Scan for the cell matching the given text and deliver its [X, Y] coordinate at center. 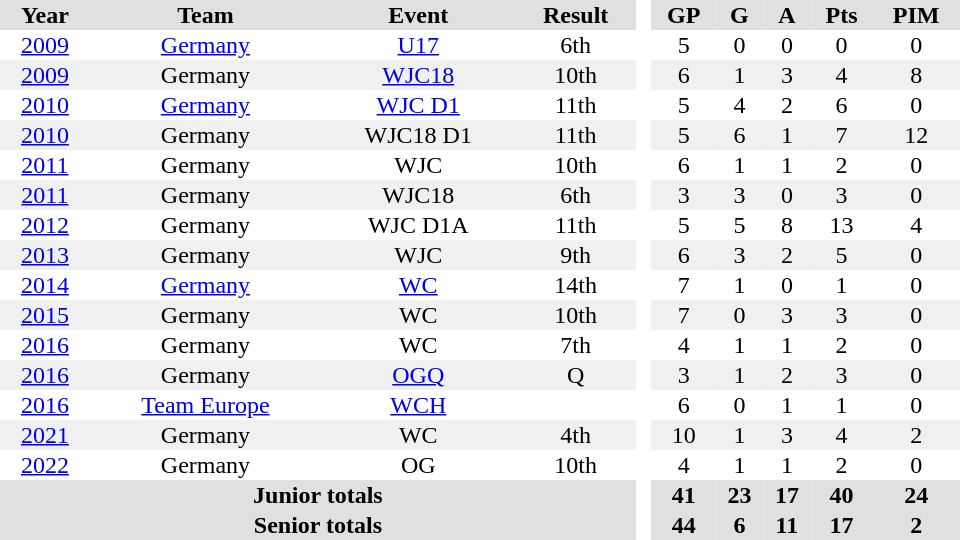
40 [842, 495]
9th [575, 255]
4th [575, 435]
24 [916, 495]
44 [684, 525]
A [787, 15]
Event [418, 15]
WJC18 D1 [418, 135]
Year [45, 15]
WCH [418, 405]
Senior totals [318, 525]
Pts [842, 15]
2012 [45, 225]
10 [684, 435]
Team Europe [206, 405]
23 [740, 495]
U17 [418, 45]
2015 [45, 315]
WJC D1A [418, 225]
OG [418, 465]
PIM [916, 15]
GP [684, 15]
Result [575, 15]
WJC D1 [418, 105]
Junior totals [318, 495]
Q [575, 375]
13 [842, 225]
2021 [45, 435]
14th [575, 285]
41 [684, 495]
2022 [45, 465]
7th [575, 345]
OGQ [418, 375]
2014 [45, 285]
2013 [45, 255]
Team [206, 15]
11 [787, 525]
12 [916, 135]
G [740, 15]
